Find where the given text appears and provide that cell's center as (x, y) coordinate. 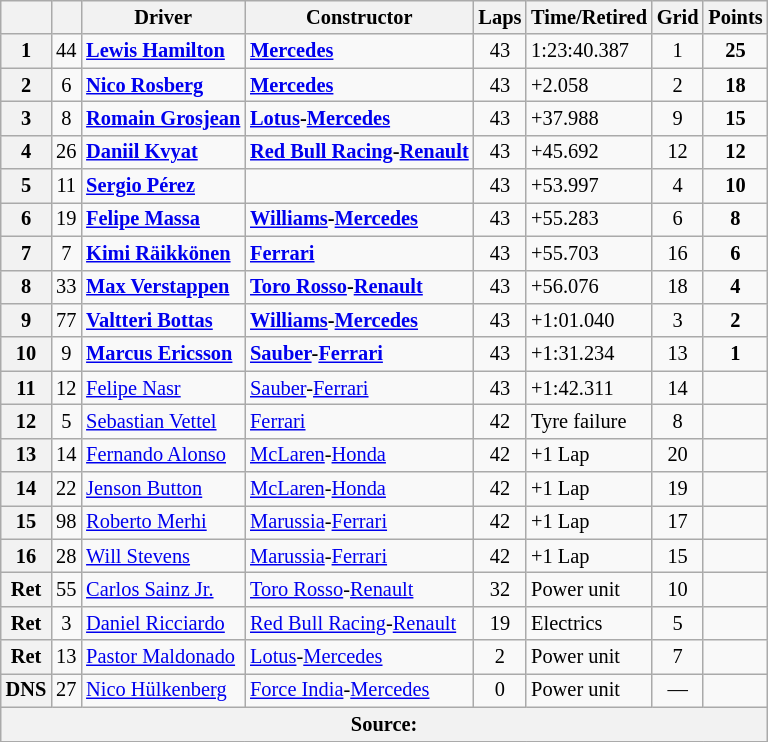
Constructor (359, 17)
32 (500, 589)
Driver (163, 17)
33 (66, 287)
Will Stevens (163, 556)
Daniel Ricciardo (163, 623)
+53.997 (589, 186)
Nico Hülkenberg (163, 690)
DNS (26, 690)
77 (66, 320)
25 (735, 51)
Kimi Räikkönen (163, 253)
Points (735, 17)
28 (66, 556)
Electrics (589, 623)
Carlos Sainz Jr. (163, 589)
Fernando Alonso (163, 455)
Romain Grosjean (163, 118)
+56.076 (589, 287)
Grid (678, 17)
Nico Rosberg (163, 85)
Daniil Kvyat (163, 152)
Sebastian Vettel (163, 421)
Jenson Button (163, 489)
0 (500, 690)
Pastor Maldonado (163, 657)
Felipe Massa (163, 219)
+37.988 (589, 118)
+55.283 (589, 219)
— (678, 690)
+1:01.040 (589, 320)
22 (66, 489)
44 (66, 51)
Source: (384, 724)
Marcus Ericsson (163, 354)
Time/Retired (589, 17)
55 (66, 589)
+2.058 (589, 85)
Felipe Nasr (163, 388)
17 (678, 522)
Roberto Merhi (163, 522)
Sergio Pérez (163, 186)
Force India-Mercedes (359, 690)
Laps (500, 17)
Tyre failure (589, 421)
27 (66, 690)
Valtteri Bottas (163, 320)
+55.703 (589, 253)
98 (66, 522)
+1:31.234 (589, 354)
26 (66, 152)
Max Verstappen (163, 287)
1:23:40.387 (589, 51)
20 (678, 455)
Lewis Hamilton (163, 51)
+1:42.311 (589, 388)
+45.692 (589, 152)
